From the cell containing the given text, extract its center point as (X, Y) coordinate. 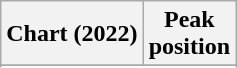
Chart (2022) (72, 34)
Peakposition (189, 34)
